Search for the cell housing the specified text and yield its (X, Y) center coordinate. 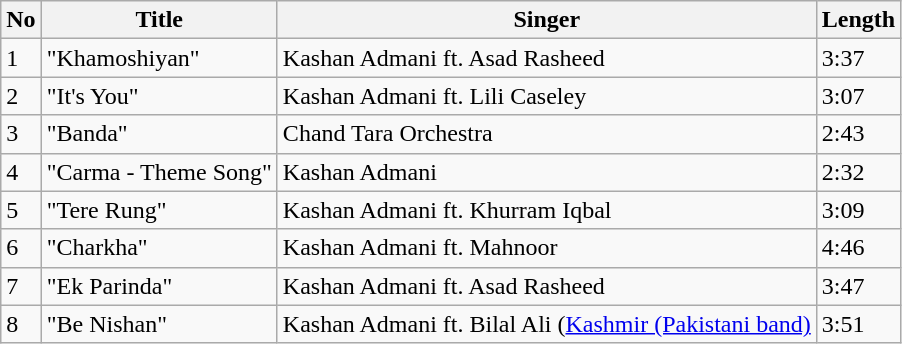
Kashan Admani ft. Mahnoor (546, 248)
2:32 (858, 172)
3:07 (858, 96)
3:51 (858, 324)
5 (21, 210)
6 (21, 248)
"Charkha" (159, 248)
2:43 (858, 134)
"It's You" (159, 96)
"Tere Rung" (159, 210)
Kashan Admani ft. Bilal Ali (Kashmir (Pakistani band) (546, 324)
"Ek Parinda" (159, 286)
"Carma - Theme Song" (159, 172)
8 (21, 324)
3:47 (858, 286)
4 (21, 172)
Length (858, 20)
Chand Tara Orchestra (546, 134)
Singer (546, 20)
Title (159, 20)
No (21, 20)
2 (21, 96)
7 (21, 286)
3 (21, 134)
4:46 (858, 248)
"Be Nishan" (159, 324)
Kashan Admani (546, 172)
3:09 (858, 210)
1 (21, 58)
Kashan Admani ft. Khurram Iqbal (546, 210)
"Khamoshiyan" (159, 58)
"Banda" (159, 134)
Kashan Admani ft. Lili Caseley (546, 96)
3:37 (858, 58)
